Extract the (x, y) coordinate from the center of the cell holding the provided text.  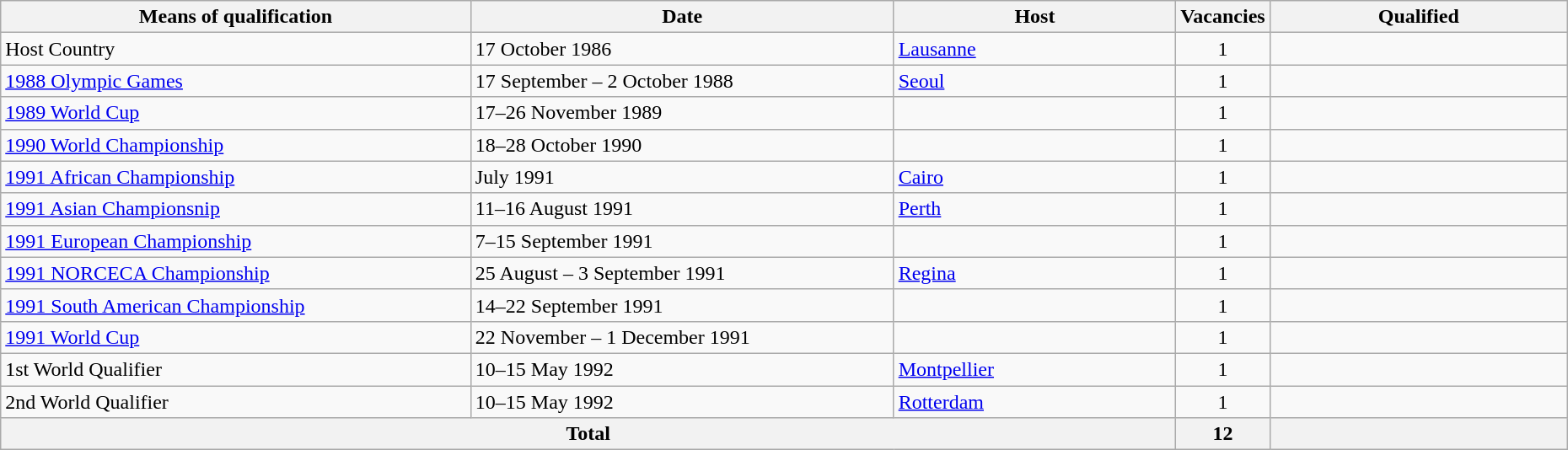
Means of qualification (236, 17)
7–15 September 1991 (682, 241)
12 (1223, 434)
1991 World Cup (236, 337)
17 October 1986 (682, 49)
18–28 October 1990 (682, 145)
1988 Olympic Games (236, 81)
1991 Asian Championsnip (236, 209)
17 September – 2 October 1988 (682, 81)
25 August – 3 September 1991 (682, 273)
Date (682, 17)
Regina (1035, 273)
11–16 August 1991 (682, 209)
22 November – 1 December 1991 (682, 337)
Perth (1035, 209)
1991 South American Championship (236, 305)
1990 World Championship (236, 145)
1991 African Championship (236, 177)
1991 European Championship (236, 241)
Qualified (1418, 17)
Montpellier (1035, 369)
Seoul (1035, 81)
17–26 November 1989 (682, 113)
Cairo (1035, 177)
1989 World Cup (236, 113)
1991 NORCECA Championship (236, 273)
Host (1035, 17)
July 1991 (682, 177)
Vacancies (1223, 17)
Rotterdam (1035, 402)
2nd World Qualifier (236, 402)
Lausanne (1035, 49)
Host Country (236, 49)
1st World Qualifier (236, 369)
14–22 September 1991 (682, 305)
Total (588, 434)
